For the text-containing cell, return its midpoint in [x, y] coordinate format. 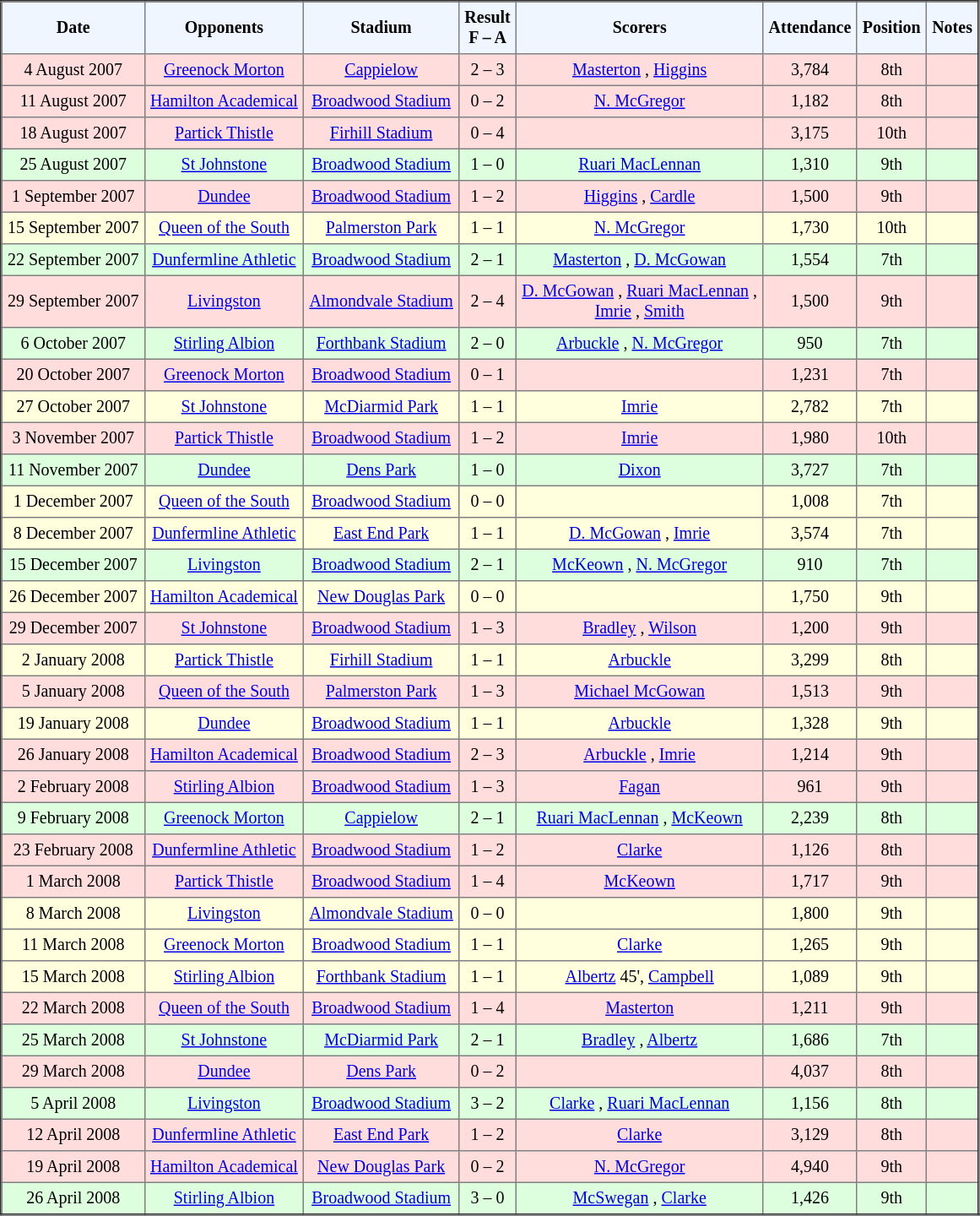
1,730 [810, 228]
Michael McGowan [640, 692]
22 September 2007 [73, 260]
Position [891, 28]
Fagan [640, 787]
27 October 2007 [73, 407]
1,750 [810, 597]
Bradley , Albertz [640, 1040]
Scorers [640, 28]
1,426 [810, 1198]
Masterton , D. McGowan [640, 260]
3 – 2 [488, 1104]
15 March 2008 [73, 977]
8 December 2007 [73, 534]
1,513 [810, 692]
1,008 [810, 502]
3,299 [810, 660]
5 January 2008 [73, 692]
29 September 2007 [73, 301]
Attendance [810, 28]
1,231 [810, 375]
20 October 2007 [73, 375]
1,182 [810, 101]
D. McGowan , Ruari MacLennan , Imrie , Smith [640, 301]
11 March 2008 [73, 945]
Bradley , Wilson [640, 628]
Dixon [640, 470]
1,089 [810, 977]
2 January 2008 [73, 660]
1 December 2007 [73, 502]
1,200 [810, 628]
2 – 4 [488, 301]
Albertz 45', Campbell [640, 977]
Masterton [640, 1008]
26 December 2007 [73, 597]
1,328 [810, 724]
19 April 2008 [73, 1167]
Opponents [224, 28]
McSwegan , Clarke [640, 1198]
22 March 2008 [73, 1008]
ResultF – A [488, 28]
1 March 2008 [73, 882]
4,037 [810, 1072]
D. McGowan , Imrie [640, 534]
2 February 2008 [73, 787]
3,175 [810, 133]
1 September 2007 [73, 197]
29 March 2008 [73, 1072]
Clarke , Ruari MacLennan [640, 1104]
29 December 2007 [73, 628]
4,940 [810, 1167]
1,980 [810, 438]
1,214 [810, 755]
1,310 [810, 165]
9 February 2008 [73, 818]
26 April 2008 [73, 1198]
950 [810, 344]
2 – 0 [488, 344]
McKeown [640, 882]
3,727 [810, 470]
2,782 [810, 407]
6 October 2007 [73, 344]
Higgins , Cardle [640, 197]
Ruari MacLennan [640, 165]
Masterton , Higgins [640, 70]
8 March 2008 [73, 914]
1,156 [810, 1104]
25 March 2008 [73, 1040]
1,717 [810, 882]
Arbuckle , Imrie [640, 755]
3 – 0 [488, 1198]
25 August 2007 [73, 165]
1,554 [810, 260]
15 September 2007 [73, 228]
1,800 [810, 914]
1,265 [810, 945]
Arbuckle , N. McGregor [640, 344]
1,126 [810, 850]
3,784 [810, 70]
4 August 2007 [73, 70]
19 January 2008 [73, 724]
2,239 [810, 818]
McKeown , N. McGregor [640, 565]
5 April 2008 [73, 1104]
11 November 2007 [73, 470]
23 February 2008 [73, 850]
3,574 [810, 534]
1,686 [810, 1040]
961 [810, 787]
18 August 2007 [73, 133]
1,211 [810, 1008]
0 – 1 [488, 375]
11 August 2007 [73, 101]
3,129 [810, 1135]
Ruari MacLennan , McKeown [640, 818]
26 January 2008 [73, 755]
Stadium [382, 28]
910 [810, 565]
Date [73, 28]
Notes [952, 28]
15 December 2007 [73, 565]
0 – 4 [488, 133]
12 April 2008 [73, 1135]
3 November 2007 [73, 438]
